Extract the [X, Y] coordinate from the center of the cell holding the provided text.  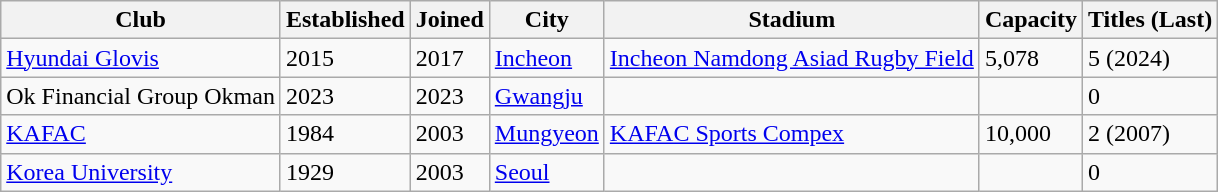
Seoul [546, 172]
Mungyeon [546, 134]
Ok Financial Group Okman [141, 96]
Stadium [792, 20]
Gwangju [546, 96]
5,078 [1030, 58]
Incheon Namdong Asiad Rugby Field [792, 58]
1984 [345, 134]
KAFAC Sports Compex [792, 134]
Hyundai Glovis [141, 58]
Club [141, 20]
Capacity [1030, 20]
Established [345, 20]
Incheon [546, 58]
Korea University [141, 172]
City [546, 20]
Joined [450, 20]
Titles (Last) [1150, 20]
2017 [450, 58]
2 (2007) [1150, 134]
2015 [345, 58]
10,000 [1030, 134]
1929 [345, 172]
KAFAC [141, 134]
5 (2024) [1150, 58]
